Detect which cell encompasses the target text, then output its (X, Y) center coordinate. 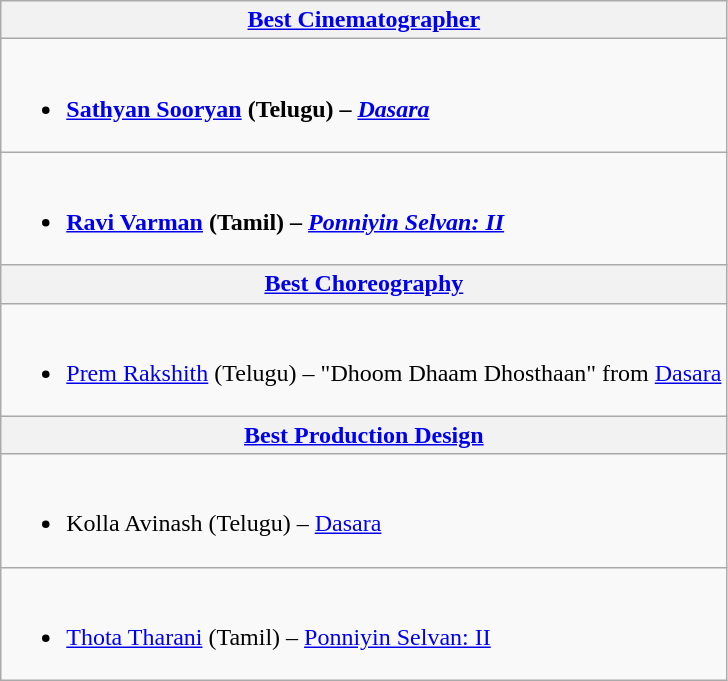
Best Cinematographer (364, 20)
Prem Rakshith (Telugu) – "Dhoom Dhaam Dhosthaan" from Dasara (364, 360)
Best Choreography (364, 284)
Sathyan Sooryan (Telugu) – Dasara (364, 96)
Ravi Varman (Tamil) – Ponniyin Selvan: II (364, 208)
Kolla Avinash (Telugu) – Dasara (364, 510)
Thota Tharani (Tamil) – Ponniyin Selvan: II (364, 624)
Best Production Design (364, 435)
